Determine the [x, y] coordinate at the center of the cell enclosing the given text.  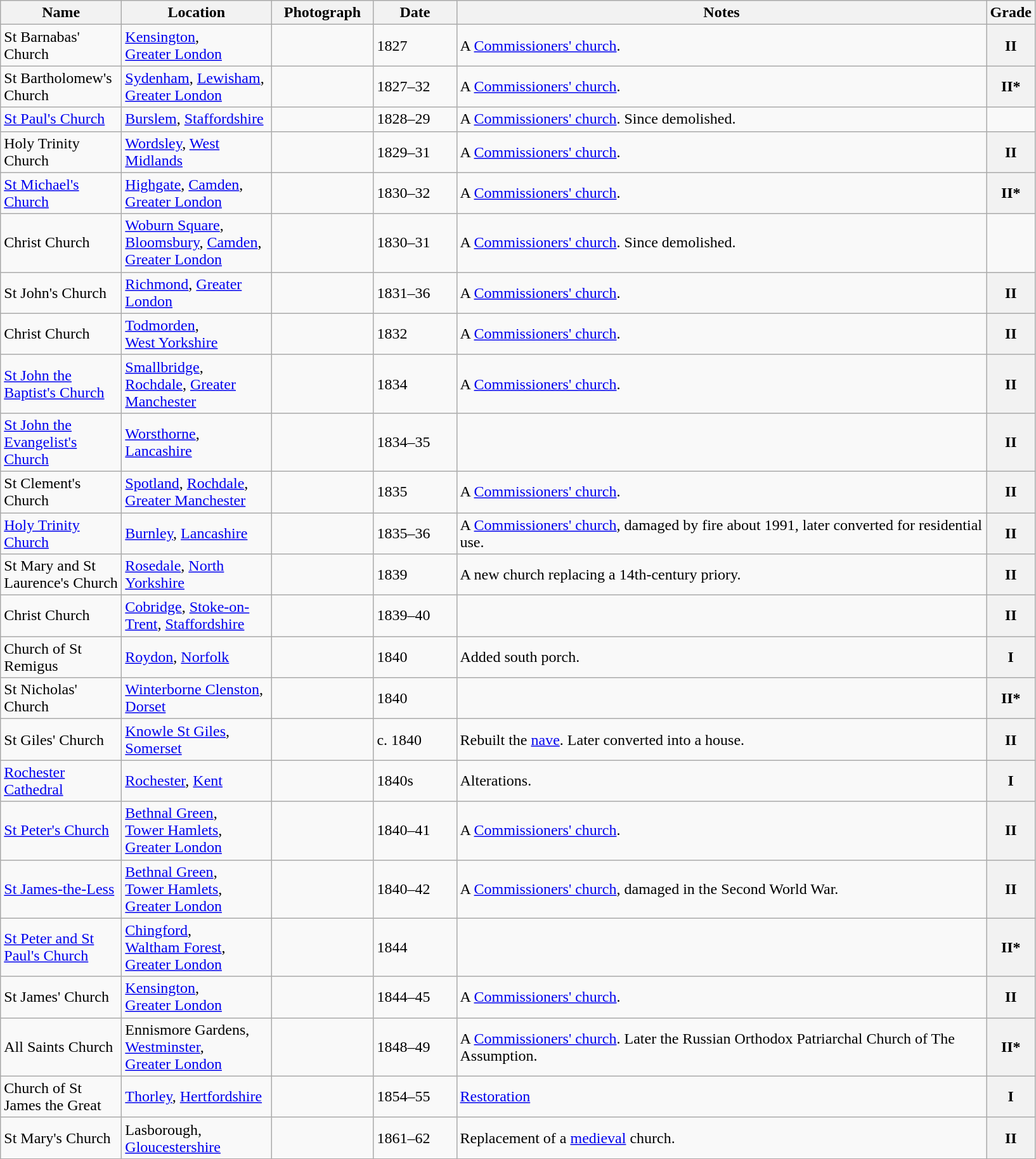
St James' Church [61, 997]
Winterborne Clenston, Dorset [197, 699]
Replacement of a medieval church. [722, 1137]
Cobridge, Stoke-on-Trent, Staffordshire [197, 616]
Name [61, 13]
All Saints Church [61, 1047]
Highgate, Camden, Greater London [197, 193]
1834–35 [415, 442]
1835 [415, 492]
Photograph [322, 13]
Richmond, Greater London [197, 293]
1839–40 [415, 616]
A Commissioners' church, damaged in the Second World War. [722, 889]
Burnley, Lancashire [197, 533]
St Giles' Church [61, 739]
Location [197, 13]
St Michael's Church [61, 193]
Wordsley, West Midlands [197, 152]
St Mary's Church [61, 1137]
1840–41 [415, 831]
1829–31 [415, 152]
St John's Church [61, 293]
Ennismore Gardens, Westminster,Greater London [197, 1047]
1828–29 [415, 119]
Todmorden,West Yorkshire [197, 333]
Grade [1011, 13]
1854–55 [415, 1097]
Church of St Remigus [61, 657]
St Peter and St Paul's Church [61, 947]
St Paul's Church [61, 119]
St Mary and St Laurence's Church [61, 574]
1834 [415, 384]
1832 [415, 333]
A Commissioners' church. Later the Russian Orthodox Patriarchal Church of The Assumption. [722, 1047]
1827 [415, 46]
A Commissioners' church, damaged by fire about 1991, later converted for residential use. [722, 533]
Roydon, Norfolk [197, 657]
Burslem, Staffordshire [197, 119]
St Barnabas' Church [61, 46]
Alterations. [722, 781]
Added south porch. [722, 657]
Sydenham, Lewisham, Greater London [197, 86]
Rochester, Kent [197, 781]
1831–36 [415, 293]
1844 [415, 947]
1830–32 [415, 193]
Worsthorne, Lancashire [197, 442]
St James-the-Less [61, 889]
Rosedale, North Yorkshire [197, 574]
St Bartholomew's Church [61, 86]
Spotland, Rochdale, Greater Manchester [197, 492]
St John the Evangelist's Church [61, 442]
1827–32 [415, 86]
1848–49 [415, 1047]
Chingford,Waltham Forest,Greater London [197, 947]
A new church replacing a 14th-century priory. [722, 574]
c. 1840 [415, 739]
Thorley, Hertfordshire [197, 1097]
Rebuilt the nave. Later converted into a house. [722, 739]
Woburn Square, Bloomsbury, Camden, Greater London [197, 243]
Knowle St Giles, Somerset [197, 739]
St John the Baptist's Church [61, 384]
Smallbridge, Rochdale, Greater Manchester [197, 384]
Date [415, 13]
1830–31 [415, 243]
1840–42 [415, 889]
Notes [722, 13]
1839 [415, 574]
St Nicholas' Church [61, 699]
1835–36 [415, 533]
St Peter's Church [61, 831]
1861–62 [415, 1137]
Rochester Cathedral [61, 781]
Church of St James the Great [61, 1097]
Restoration [722, 1097]
1844–45 [415, 997]
Lasborough, Gloucestershire [197, 1137]
St Clement's Church [61, 492]
1840s [415, 781]
